Detect which cell encompasses the target text, then output its (x, y) center coordinate. 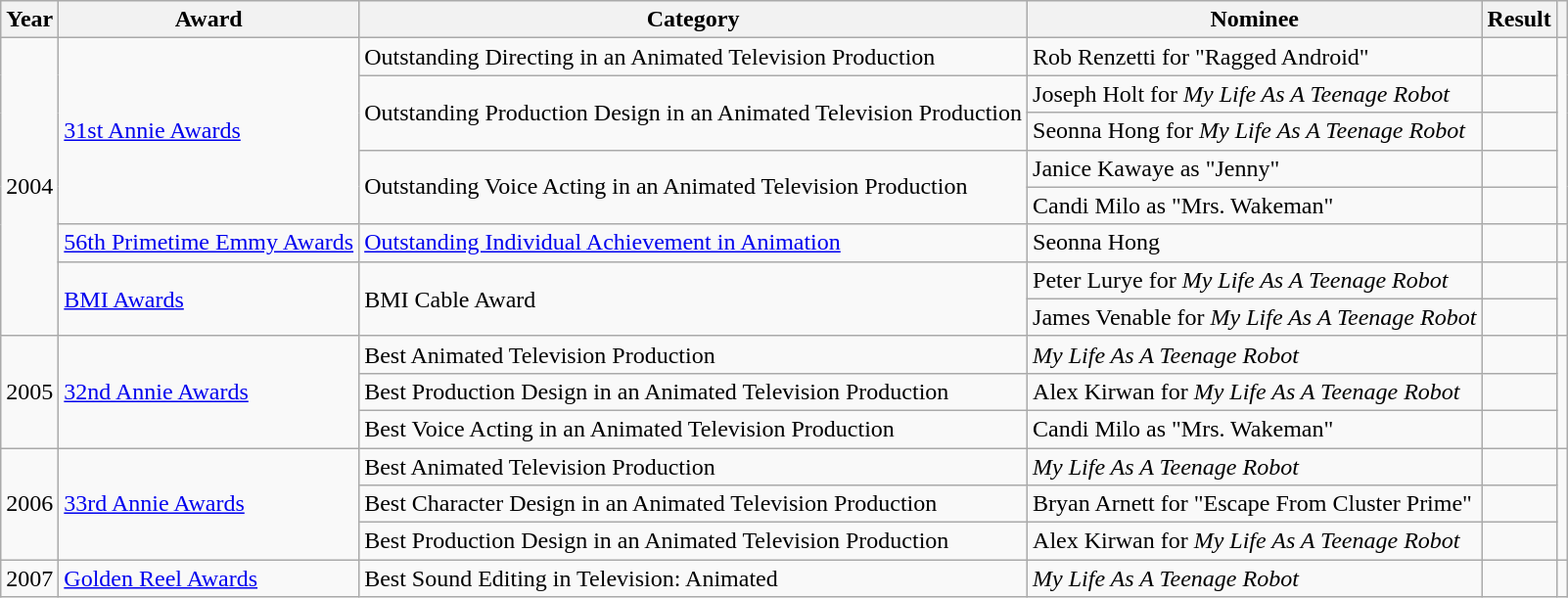
Result (1519, 20)
Bryan Arnett for "Escape From Cluster Prime" (1255, 504)
2007 (29, 578)
Best Sound Editing in Television: Animated (693, 578)
Outstanding Individual Achievement in Animation (693, 243)
BMI Awards (209, 299)
BMI Cable Award (693, 299)
Rob Renzetti for "Ragged Android" (1255, 57)
Outstanding Directing in an Animated Television Production (693, 57)
31st Annie Awards (209, 131)
Seonna Hong for My Life As A Teenage Robot (1255, 131)
2004 (29, 187)
Outstanding Voice Acting in an Animated Television Production (693, 187)
2005 (29, 391)
Golden Reel Awards (209, 578)
Best Voice Acting in an Animated Television Production (693, 429)
Seonna Hong (1255, 243)
James Venable for My Life As A Teenage Robot (1255, 317)
Year (29, 20)
2006 (29, 504)
32nd Annie Awards (209, 391)
Nominee (1255, 20)
Award (209, 20)
Janice Kawaye as "Jenny" (1255, 168)
56th Primetime Emmy Awards (209, 243)
Outstanding Production Design in an Animated Television Production (693, 113)
33rd Annie Awards (209, 504)
Joseph Holt for My Life As A Teenage Robot (1255, 94)
Peter Lurye for My Life As A Teenage Robot (1255, 280)
Category (693, 20)
Best Character Design in an Animated Television Production (693, 504)
